Return the (x, y) coordinate for the center point of the cell that contains the specified text.  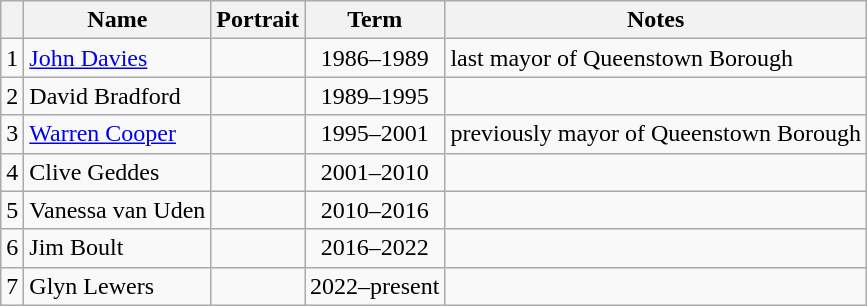
1989–1995 (374, 96)
John Davies (118, 58)
2010–2016 (374, 210)
5 (12, 210)
6 (12, 248)
Clive Geddes (118, 172)
1986–1989 (374, 58)
Name (118, 20)
7 (12, 286)
1 (12, 58)
last mayor of Queenstown Borough (656, 58)
2001–2010 (374, 172)
Vanessa van Uden (118, 210)
Portrait (258, 20)
Warren Cooper (118, 134)
2016–2022 (374, 248)
Jim Boult (118, 248)
3 (12, 134)
4 (12, 172)
David Bradford (118, 96)
Term (374, 20)
Glyn Lewers (118, 286)
2 (12, 96)
2022–present (374, 286)
Notes (656, 20)
1995–2001 (374, 134)
previously mayor of Queenstown Borough (656, 134)
